Return [X, Y] of the center of cell containing provided text 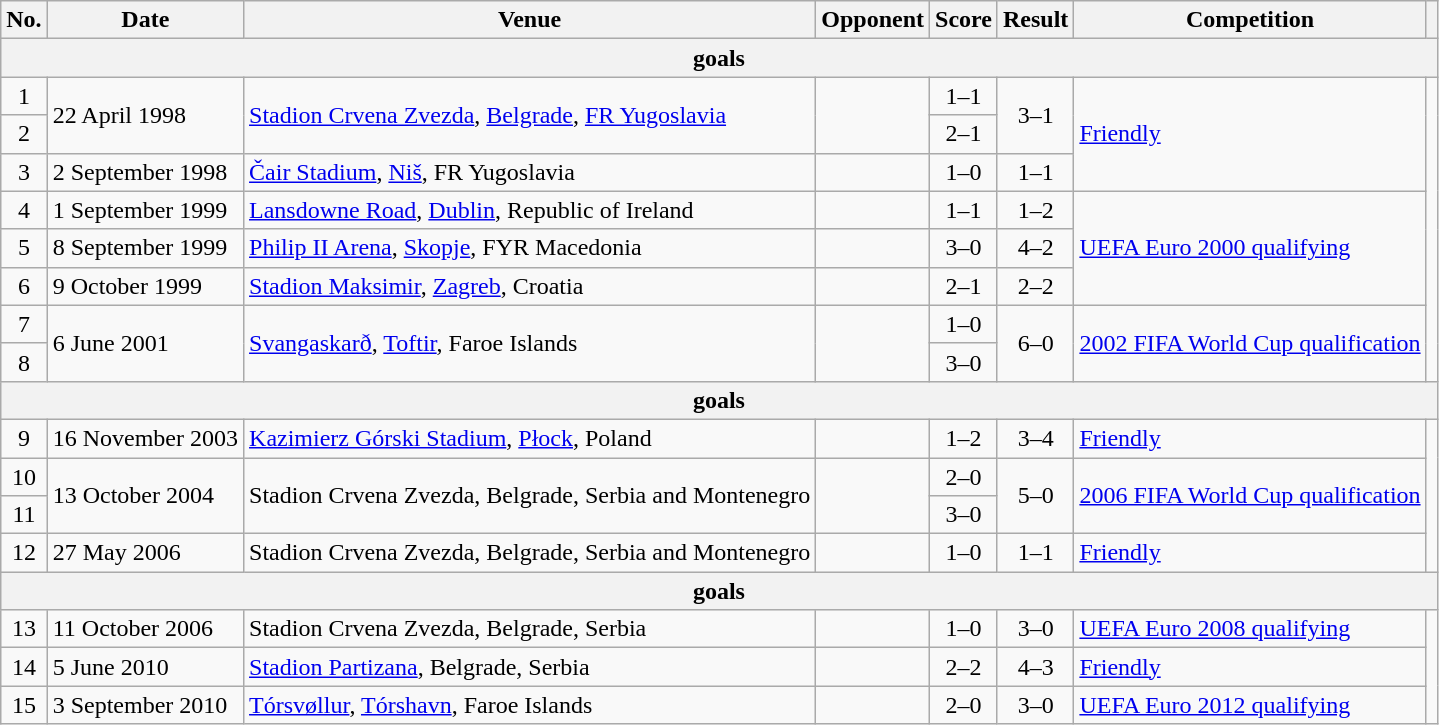
3–1 [1035, 115]
13 October 2004 [145, 496]
Venue [530, 20]
Stadion Maksimir, Zagreb, Croatia [530, 286]
11 October 2006 [145, 629]
UEFA Euro 2012 qualifying [1250, 705]
13 [24, 629]
16 November 2003 [145, 438]
9 [24, 438]
6 June 2001 [145, 343]
Stadion Crvena Zvezda, Belgrade, FR Yugoslavia [530, 115]
Opponent [873, 20]
Competition [1250, 20]
3 [24, 172]
5 June 2010 [145, 667]
Result [1035, 20]
11 [24, 515]
Score [964, 20]
Lansdowne Road, Dublin, Republic of Ireland [530, 210]
UEFA Euro 2008 qualifying [1250, 629]
1 [24, 96]
2002 FIFA World Cup qualification [1250, 343]
8 [24, 362]
4–3 [1035, 667]
Stadion Partizana, Belgrade, Serbia [530, 667]
No. [24, 20]
Stadion Crvena Zvezda, Belgrade, Serbia [530, 629]
2006 FIFA World Cup qualification [1250, 496]
10 [24, 477]
Philip II Arena, Skopje, FYR Macedonia [530, 248]
15 [24, 705]
12 [24, 553]
9 October 1999 [145, 286]
Svangaskarð, Toftir, Faroe Islands [530, 343]
4–2 [1035, 248]
2 September 1998 [145, 172]
22 April 1998 [145, 115]
UEFA Euro 2000 qualifying [1250, 248]
4 [24, 210]
Tórsvøllur, Tórshavn, Faroe Islands [530, 705]
5–0 [1035, 496]
Date [145, 20]
5 [24, 248]
Čair Stadium, Niš, FR Yugoslavia [530, 172]
6 [24, 286]
3–4 [1035, 438]
27 May 2006 [145, 553]
Kazimierz Górski Stadium, Płock, Poland [530, 438]
14 [24, 667]
2 [24, 134]
6–0 [1035, 343]
3 September 2010 [145, 705]
8 September 1999 [145, 248]
1 September 1999 [145, 210]
7 [24, 324]
